Find where the given text appears and provide that cell's center as (X, Y) coordinate. 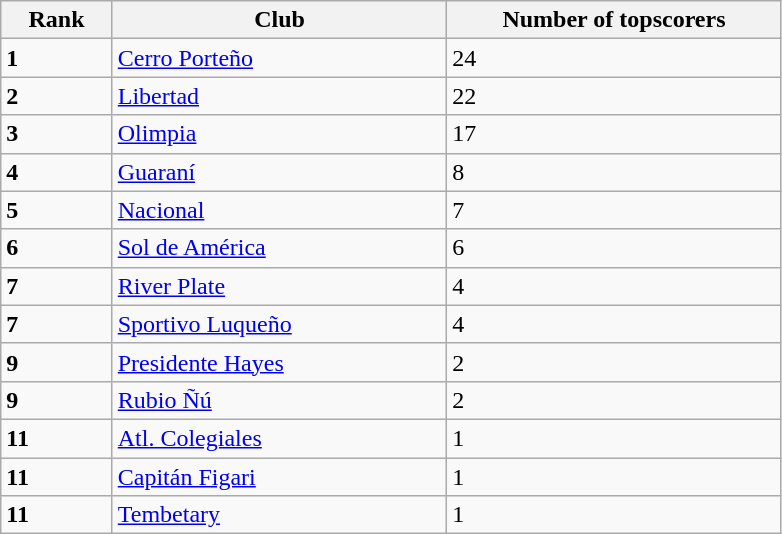
Number of topscorers (614, 20)
River Plate (279, 286)
Libertad (279, 96)
Rank (56, 20)
Guaraní (279, 172)
Rubio Ñú (279, 400)
Club (279, 20)
5 (56, 210)
Presidente Hayes (279, 362)
Cerro Porteño (279, 58)
Nacional (279, 210)
Olimpia (279, 134)
24 (614, 58)
Sportivo Luqueño (279, 324)
Capitán Figari (279, 477)
8 (614, 172)
22 (614, 96)
Atl. Colegiales (279, 438)
3 (56, 134)
Tembetary (279, 515)
17 (614, 134)
Sol de América (279, 248)
